Find where the given text appears and provide that cell's center as (x, y) coordinate. 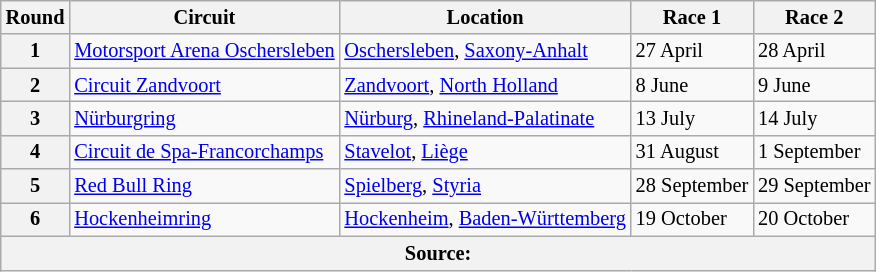
1 (36, 51)
Circuit Zandvoort (204, 85)
28 September (692, 186)
Oschersleben, Saxony-Anhalt (484, 51)
27 April (692, 51)
Hockenheim, Baden-Württemberg (484, 219)
2 (36, 85)
8 June (692, 85)
Circuit (204, 17)
Motorsport Arena Oschersleben (204, 51)
Red Bull Ring (204, 186)
9 June (814, 85)
Zandvoort, North Holland (484, 85)
Source: (438, 253)
Race 2 (814, 17)
1 September (814, 152)
13 July (692, 118)
Location (484, 17)
19 October (692, 219)
Circuit de Spa-Francorchamps (204, 152)
6 (36, 219)
14 July (814, 118)
28 April (814, 51)
Spielberg, Styria (484, 186)
29 September (814, 186)
Hockenheimring (204, 219)
4 (36, 152)
Nürburgring (204, 118)
20 October (814, 219)
Round (36, 17)
5 (36, 186)
31 August (692, 152)
Race 1 (692, 17)
Nürburg, Rhineland-Palatinate (484, 118)
3 (36, 118)
Stavelot, Liège (484, 152)
